From the cell containing the given text, extract its center point as (X, Y) coordinate. 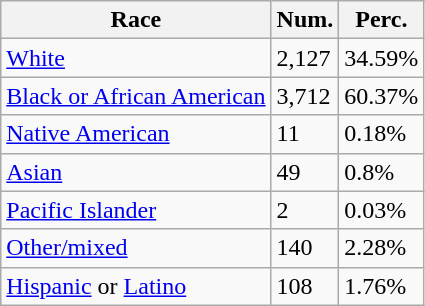
0.8% (382, 172)
1.76% (382, 286)
2,127 (305, 58)
140 (305, 248)
White (136, 58)
Num. (305, 20)
0.18% (382, 134)
Hispanic or Latino (136, 286)
49 (305, 172)
Pacific Islander (136, 210)
60.37% (382, 96)
Race (136, 20)
2 (305, 210)
0.03% (382, 210)
Black or African American (136, 96)
3,712 (305, 96)
Other/mixed (136, 248)
108 (305, 286)
2.28% (382, 248)
Native American (136, 134)
11 (305, 134)
Asian (136, 172)
Perc. (382, 20)
34.59% (382, 58)
